Determine the [x, y] coordinate at the center of the cell enclosing the given text.  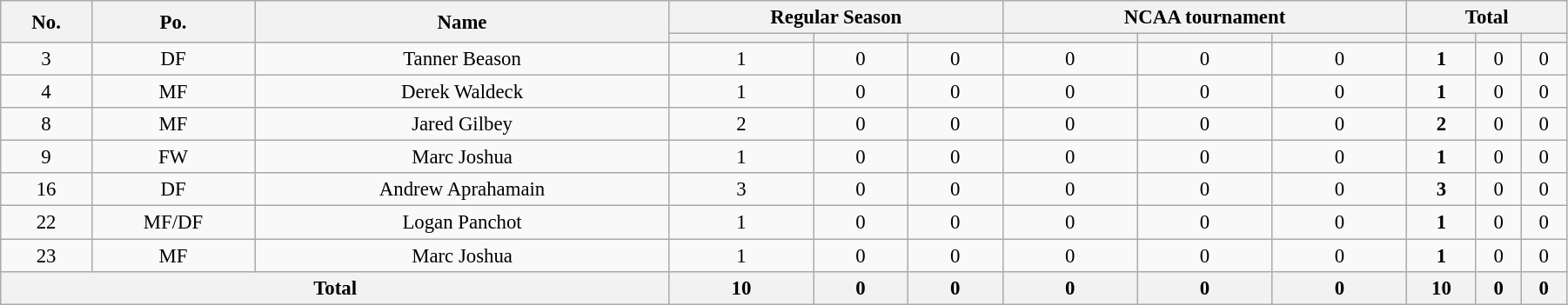
Tanner Beason [463, 59]
NCAA tournament [1204, 17]
9 [47, 157]
4 [47, 92]
Jared Gilbey [463, 124]
Name [463, 22]
22 [47, 222]
16 [47, 190]
8 [47, 124]
Derek Waldeck [463, 92]
MF/DF [172, 222]
FW [172, 157]
Po. [172, 22]
Andrew Aprahamain [463, 190]
23 [47, 255]
Logan Panchot [463, 222]
Regular Season [835, 17]
No. [47, 22]
